Extract the (X, Y) coordinate from the center of the cell holding the provided text.  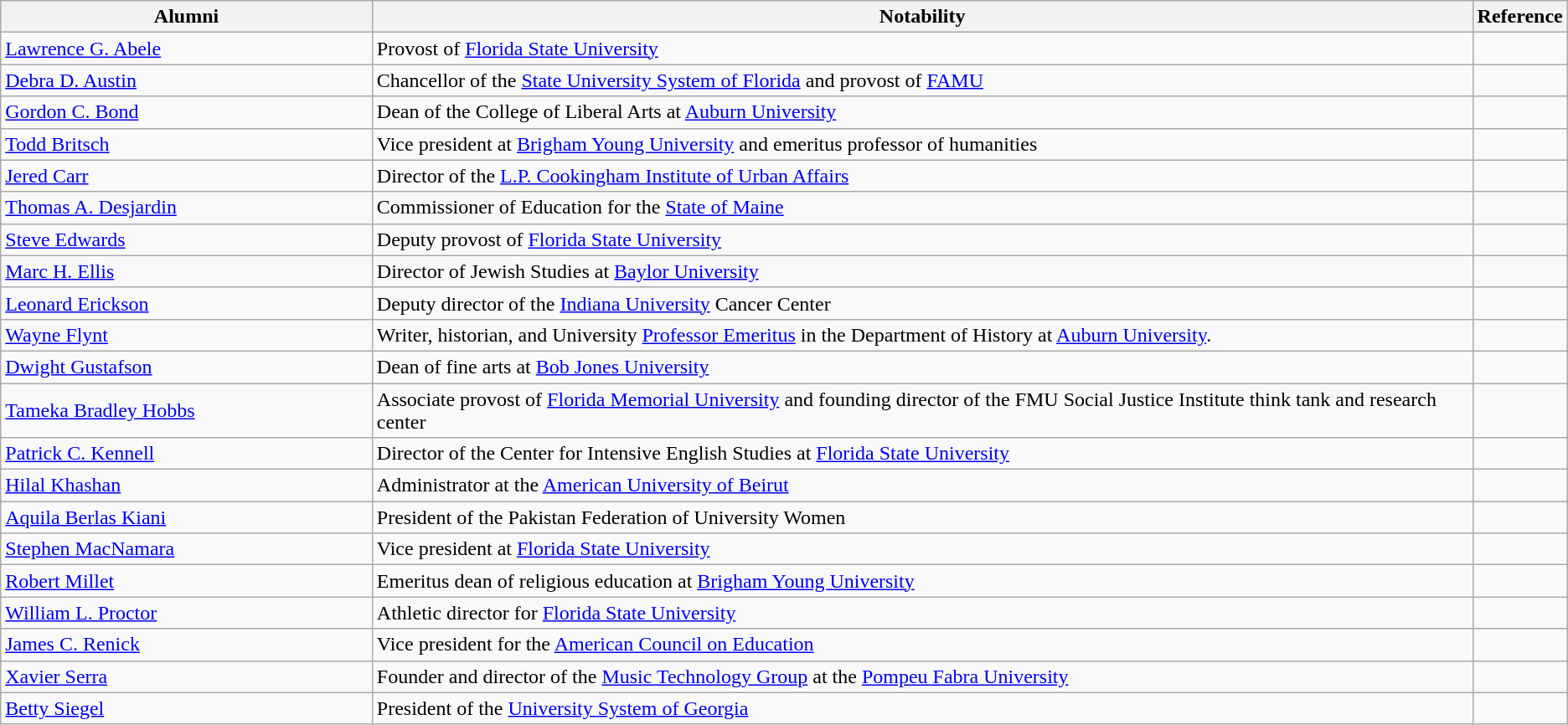
Emeritus dean of religious education at Brigham Young University (922, 581)
Notability (922, 17)
Leonard Erickson (187, 303)
Director of the L.P. Cookingham Institute of Urban Affairs (922, 176)
Betty Siegel (187, 708)
Founder and director of the Music Technology Group at the Pompeu Fabra University (922, 676)
Steve Edwards (187, 239)
Wayne Flynt (187, 335)
Marc H. Ellis (187, 271)
Todd Britsch (187, 144)
Tameka Bradley Hobbs (187, 410)
Chancellor of the State University System of Florida and provost of FAMU (922, 80)
Writer, historian, and University Professor Emeritus in the Department of History at Auburn University. (922, 335)
Reference (1519, 17)
James C. Renick (187, 645)
Jered Carr (187, 176)
Dean of fine arts at Bob Jones University (922, 367)
Aquila Berlas Kiani (187, 517)
Hilal Khashan (187, 486)
Dean of the College of Liberal Arts at Auburn University (922, 112)
Stephen MacNamara (187, 549)
Robert Millet (187, 581)
Patrick C. Kennell (187, 454)
William L. Proctor (187, 613)
Alumni (187, 17)
President of the Pakistan Federation of University Women (922, 517)
Gordon C. Bond (187, 112)
Deputy director of the Indiana University Cancer Center (922, 303)
Director of Jewish Studies at Baylor University (922, 271)
Thomas A. Desjardin (187, 208)
Deputy provost of Florida State University (922, 239)
Vice president at Florida State University (922, 549)
Vice president at Brigham Young University and emeritus professor of humanities (922, 144)
Athletic director for Florida State University (922, 613)
Debra D. Austin (187, 80)
Xavier Serra (187, 676)
Director of the Center for Intensive English Studies at Florida State University (922, 454)
President of the University System of Georgia (922, 708)
Commissioner of Education for the State of Maine (922, 208)
Dwight Gustafson (187, 367)
Associate provost of Florida Memorial University and founding director of the FMU Social Justice Institute think tank and research center (922, 410)
Administrator at the American University of Beirut (922, 486)
Provost of Florida State University (922, 49)
Lawrence G. Abele (187, 49)
Vice president for the American Council on Education (922, 645)
